Extract the (x, y) coordinate from the center of the cell holding the provided text.  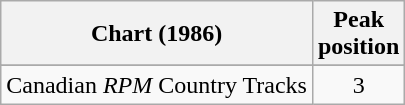
Canadian RPM Country Tracks (157, 85)
3 (358, 85)
Chart (1986) (157, 34)
Peakposition (358, 34)
